Extract the (X, Y) coordinate from the center of the cell holding the provided text.  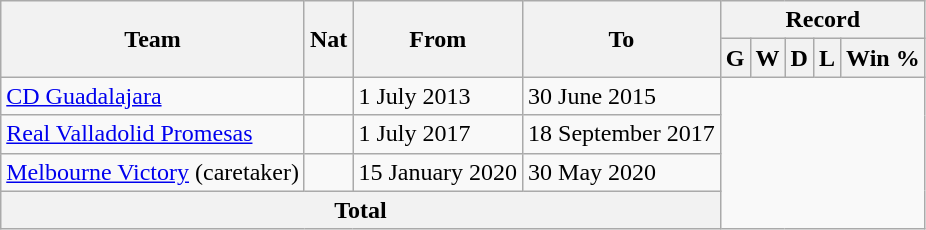
30 May 2020 (622, 172)
1 July 2013 (438, 96)
From (438, 39)
W (768, 58)
Total (361, 210)
Team (153, 39)
G (735, 58)
15 January 2020 (438, 172)
L (826, 58)
To (622, 39)
D (799, 58)
Record (822, 20)
Nat (328, 39)
1 July 2017 (438, 134)
30 June 2015 (622, 96)
CD Guadalajara (153, 96)
Win % (884, 58)
Real Valladolid Promesas (153, 134)
Melbourne Victory (caretaker) (153, 172)
18 September 2017 (622, 134)
